Scan for the cell matching the given text and deliver its (X, Y) coordinate at center. 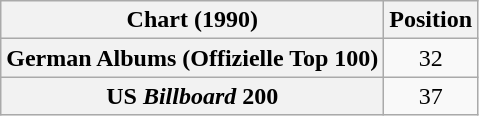
US Billboard 200 (192, 96)
32 (431, 58)
German Albums (Offizielle Top 100) (192, 58)
Chart (1990) (192, 20)
Position (431, 20)
37 (431, 96)
